Return [x, y] of the center of cell containing provided text 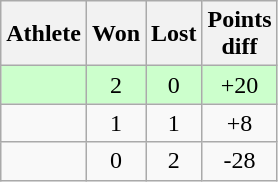
+20 [240, 85]
-28 [240, 161]
Athlete [44, 34]
+8 [240, 123]
Won [116, 34]
Lost [174, 34]
Pointsdiff [240, 34]
